For the text-containing cell, return its midpoint in [X, Y] coordinate format. 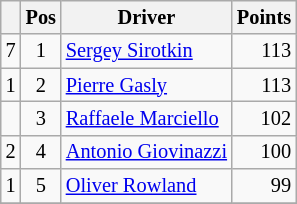
7 [11, 51]
Antonio Giovinazzi [146, 152]
4 [41, 152]
Raffaele Marciello [146, 118]
3 [41, 118]
5 [41, 186]
Pos [41, 17]
100 [264, 152]
99 [264, 186]
Driver [146, 17]
Pierre Gasly [146, 85]
Points [264, 17]
Sergey Sirotkin [146, 51]
Oliver Rowland [146, 186]
102 [264, 118]
